Search for the cell housing the specified text and yield its [x, y] center coordinate. 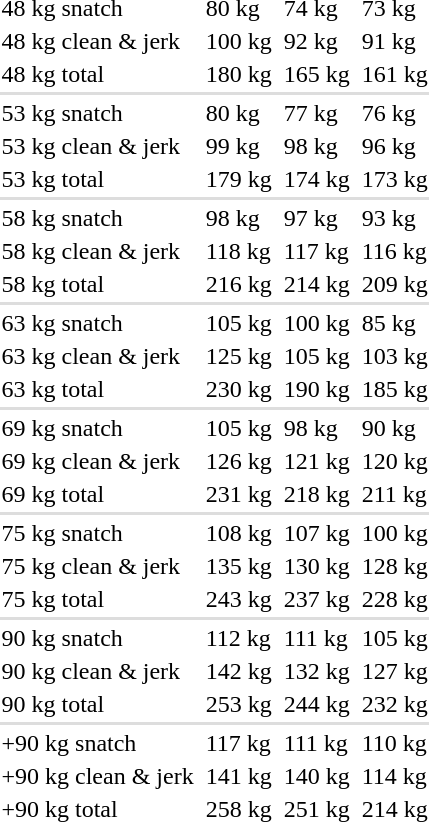
231 kg [238, 494]
118 kg [238, 251]
77 kg [316, 113]
232 kg [394, 704]
179 kg [238, 179]
107 kg [316, 533]
112 kg [238, 638]
58 kg clean & jerk [98, 251]
53 kg snatch [98, 113]
135 kg [238, 566]
142 kg [238, 671]
48 kg total [98, 74]
53 kg clean & jerk [98, 146]
243 kg [238, 599]
48 kg clean & jerk [98, 41]
127 kg [394, 671]
76 kg [394, 113]
214 kg [316, 284]
185 kg [394, 389]
+90 kg snatch [98, 743]
63 kg total [98, 389]
90 kg [394, 428]
126 kg [238, 461]
244 kg [316, 704]
69 kg snatch [98, 428]
53 kg total [98, 179]
75 kg total [98, 599]
97 kg [316, 218]
209 kg [394, 284]
58 kg snatch [98, 218]
120 kg [394, 461]
92 kg [316, 41]
174 kg [316, 179]
80 kg [238, 113]
90 kg total [98, 704]
85 kg [394, 323]
58 kg total [98, 284]
108 kg [238, 533]
173 kg [394, 179]
75 kg clean & jerk [98, 566]
237 kg [316, 599]
161 kg [394, 74]
93 kg [394, 218]
90 kg clean & jerk [98, 671]
218 kg [316, 494]
165 kg [316, 74]
103 kg [394, 356]
+90 kg clean & jerk [98, 776]
75 kg snatch [98, 533]
99 kg [238, 146]
211 kg [394, 494]
116 kg [394, 251]
69 kg total [98, 494]
63 kg clean & jerk [98, 356]
132 kg [316, 671]
110 kg [394, 743]
69 kg clean & jerk [98, 461]
90 kg snatch [98, 638]
253 kg [238, 704]
63 kg snatch [98, 323]
141 kg [238, 776]
228 kg [394, 599]
180 kg [238, 74]
96 kg [394, 146]
140 kg [316, 776]
216 kg [238, 284]
125 kg [238, 356]
230 kg [238, 389]
114 kg [394, 776]
128 kg [394, 566]
130 kg [316, 566]
190 kg [316, 389]
91 kg [394, 41]
121 kg [316, 461]
